Extract the (X, Y) coordinate from the center of the cell holding the provided text.  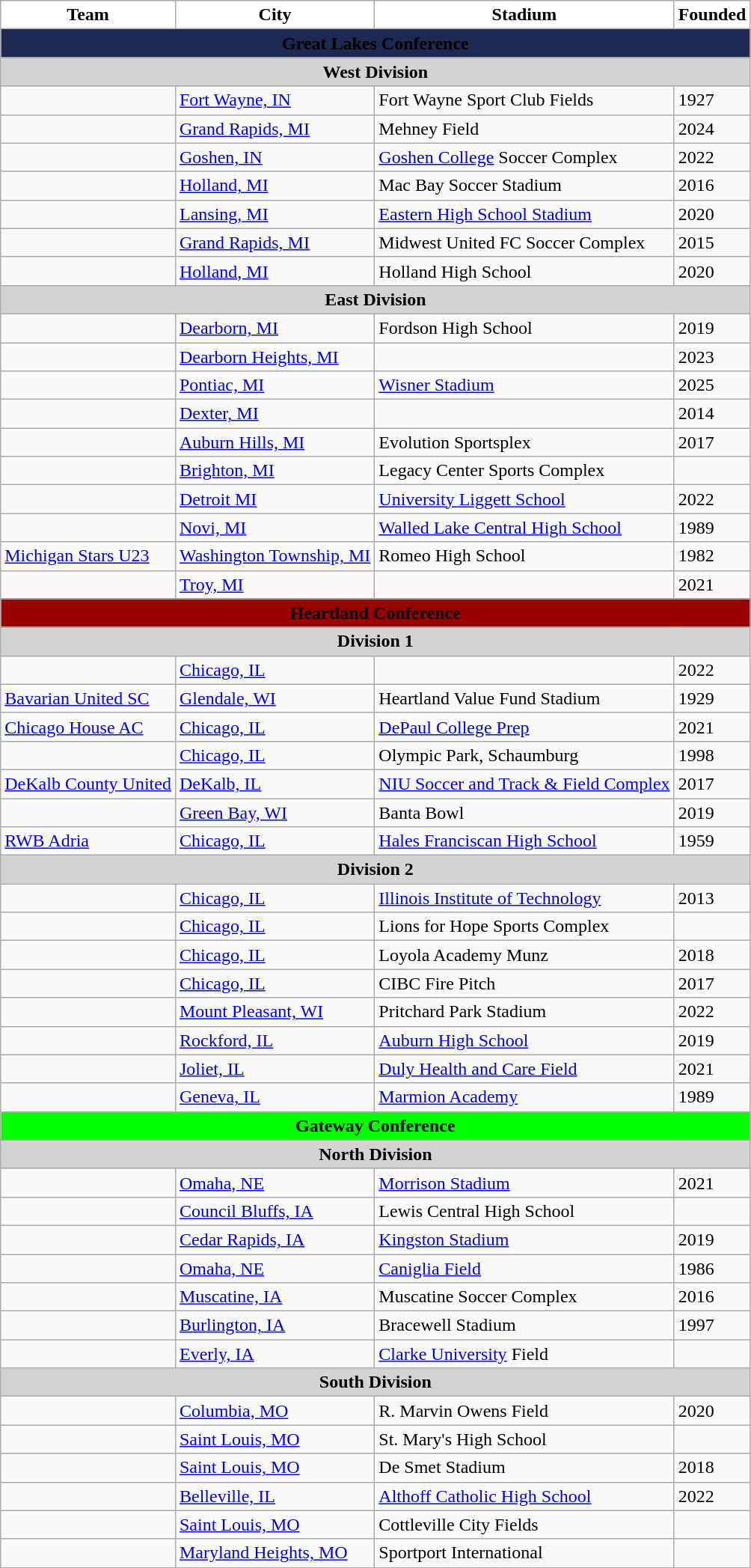
De Smet Stadium (524, 1468)
Great Lakes Conference (375, 43)
1986 (712, 1269)
Clarke University Field (524, 1354)
Belleville, IL (275, 1496)
Hales Franciscan High School (524, 841)
Eastern High School Stadium (524, 214)
Marmion Academy (524, 1097)
Walled Lake Central High School (524, 528)
2015 (712, 242)
Michigan Stars U23 (88, 556)
Pontiac, MI (275, 385)
Caniglia Field (524, 1269)
Stadium (524, 15)
Everly, IA (275, 1354)
West Division (375, 72)
Heartland Conference (375, 613)
Division 1 (375, 641)
Washington Township, MI (275, 556)
Rockford, IL (275, 1040)
University Liggett School (524, 499)
Goshen, IN (275, 157)
Loyola Academy Munz (524, 955)
Council Bluffs, IA (275, 1211)
Kingston Stadium (524, 1239)
Burlington, IA (275, 1326)
CIBC Fire Pitch (524, 983)
Midwest United FC Soccer Complex (524, 242)
R. Marvin Owens Field (524, 1411)
2024 (712, 129)
NIU Soccer and Track & Field Complex (524, 784)
Novi, MI (275, 528)
Fort Wayne, IN (275, 100)
Lewis Central High School (524, 1211)
2013 (712, 898)
RWB Adria (88, 841)
Cedar Rapids, IA (275, 1239)
2025 (712, 385)
DePaul College Prep (524, 727)
1997 (712, 1326)
Columbia, MO (275, 1411)
Gateway Conference (375, 1126)
2023 (712, 357)
Lansing, MI (275, 214)
1929 (712, 698)
DeKalb, IL (275, 784)
Dexter, MI (275, 414)
Heartland Value Fund Stadium (524, 698)
Division 2 (375, 870)
St. Mary's High School (524, 1439)
Banta Bowl (524, 812)
Cottleville City Fields (524, 1525)
Joliet, IL (275, 1069)
1982 (712, 556)
Founded (712, 15)
Dearborn, MI (275, 328)
Lions for Hope Sports Complex (524, 927)
Fort Wayne Sport Club Fields (524, 100)
Wisner Stadium (524, 385)
Mac Bay Soccer Stadium (524, 186)
1959 (712, 841)
Troy, MI (275, 585)
Muscatine Soccer Complex (524, 1297)
Mount Pleasant, WI (275, 1012)
Bavarian United SC (88, 698)
Duly Health and Care Field (524, 1069)
North Division (375, 1154)
2014 (712, 414)
Glendale, WI (275, 698)
Detroit MI (275, 499)
East Division (375, 299)
Illinois Institute of Technology (524, 898)
Mehney Field (524, 129)
Team (88, 15)
Geneva, IL (275, 1097)
Althoff Catholic High School (524, 1496)
Auburn Hills, MI (275, 442)
Sportport International (524, 1553)
South Division (375, 1382)
DeKalb County United (88, 784)
Pritchard Park Stadium (524, 1012)
Auburn High School (524, 1040)
1998 (712, 755)
City (275, 15)
Olympic Park, Schaumburg (524, 755)
Romeo High School (524, 556)
Goshen College Soccer Complex (524, 157)
Evolution Sportsplex (524, 442)
Chicago House AC (88, 727)
1927 (712, 100)
Bracewell Stadium (524, 1326)
Green Bay, WI (275, 812)
Maryland Heights, MO (275, 1553)
Legacy Center Sports Complex (524, 471)
Brighton, MI (275, 471)
Muscatine, IA (275, 1297)
Holland High School (524, 271)
Dearborn Heights, MI (275, 357)
Morrison Stadium (524, 1183)
Fordson High School (524, 328)
